Detect which cell encompasses the target text, then output its [X, Y] center coordinate. 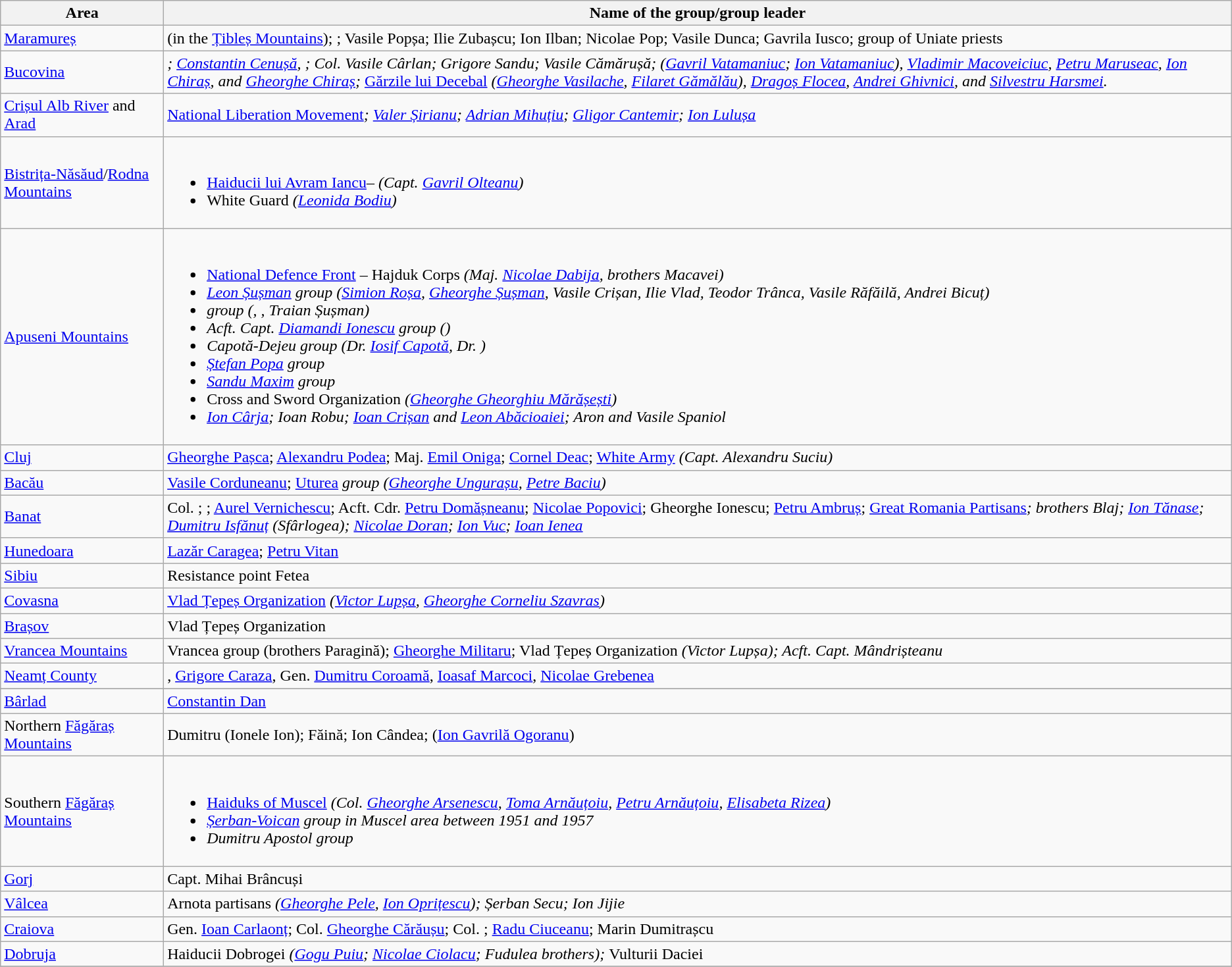
Southern Făgăraș Mountains [82, 811]
Craiova [82, 929]
(in the Țibleș Mountains); ; Vasile Popșa; Ilie Zubașcu; Ion Ilban; Nicolae Pop; Vasile Dunca; Gavrila Iusco; group of Uniate priests [698, 38]
Dobruja [82, 954]
Sibiu [82, 575]
Bacău [82, 483]
Resistance point Fetea [698, 575]
Constantin Dan [698, 701]
Vrancea group (brothers Paragină); Gheorghe Militaru; Vlad Țepeș Organization (Victor Lupșa); Acft. Capt. Mândrișteanu [698, 651]
Area [82, 13]
Gheorghe Pașca; Alexandru Podea; Maj. Emil Oniga; Cornel Deac; White Army (Capt. Alexandru Suciu) [698, 457]
Haiducii Dobrogei (Gogu Puiu; Nicolae Ciolacu; Fudulea brothers); Vulturii Daciei [698, 954]
Maramureș [82, 38]
Lazăr Caragea; Petru Vitan [698, 550]
Vlad Țepeș Organization [698, 626]
Covasna [82, 600]
Apuseni Mountains [82, 337]
Bârlad [82, 701]
Name of the group/group leader [698, 13]
National Liberation Movement; Valer Șirianu; Adrian Mihuțiu; Gligor Cantemir; Ion Lulușa [698, 115]
Hunedoara [82, 550]
Vâlcea [82, 904]
Gen. Ioan Carlaonț; Col. Gheorghe Cărăușu; Col. ; Radu Ciuceanu; Marin Dumitrașcu [698, 929]
, Grigore Caraza, Gen. Dumitru Coroamă, Ioasaf Marcoci, Nicolae Grebenea [698, 676]
Arnota partisans (Gheorghe Pele, Ion Oprițescu); Șerban Secu; Ion Jijie [698, 904]
Haiducii lui Avram Iancu– (Capt. Gavril Olteanu)White Guard (Leonida Bodiu) [698, 182]
Vrancea Mountains [82, 651]
Northern Făgăraș Mountains [82, 735]
Vasile Corduneanu; Uturea group (Gheorghe Ungurașu, Petre Baciu) [698, 483]
Vlad Țepeș Organization (Victor Lupșa, Gheorghe Corneliu Szavras) [698, 600]
Capt. Mihai Brâncuși [698, 879]
Gorj [82, 879]
Banat [82, 516]
Crișul Alb River and Arad [82, 115]
Dumitru (Ionele Ion); Făină; Ion Cândea; (Ion Gavrilă Ogoranu) [698, 735]
Bucovina [82, 72]
Bistrița-Năsăud/Rodna Mountains [82, 182]
Neamț County [82, 676]
Brașov [82, 626]
Cluj [82, 457]
